Locate the cell with the specified text and output its [X, Y] center coordinate. 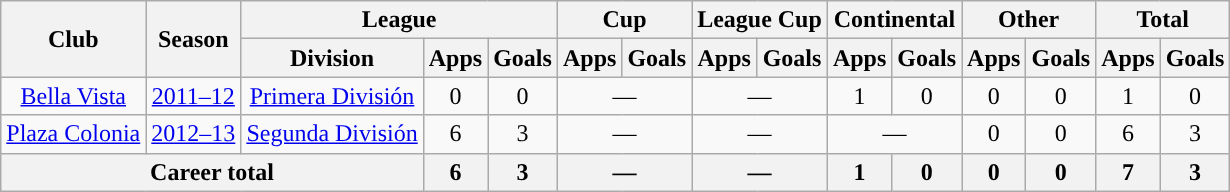
Segunda División [332, 134]
Division [332, 58]
2012–13 [194, 134]
Bella Vista [74, 96]
Continental [894, 20]
Cup [624, 20]
2011–12 [194, 96]
Career total [212, 172]
Season [194, 39]
League Cup [760, 20]
7 [1128, 172]
Plaza Colonia [74, 134]
Primera División [332, 96]
Club [74, 39]
League [400, 20]
Total [1163, 20]
Other [1029, 20]
